Return [x, y] of the center of cell containing provided text 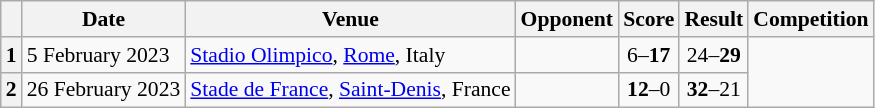
24–29 [714, 55]
26 February 2023 [104, 90]
Competition [810, 19]
Venue [350, 19]
2 [12, 90]
Stadio Olimpico, Rome, Italy [350, 55]
5 February 2023 [104, 55]
Opponent [568, 19]
Score [648, 19]
Result [714, 19]
Date [104, 19]
1 [12, 55]
Stade de France, Saint-Denis, France [350, 90]
12–0 [648, 90]
32–21 [714, 90]
6–17 [648, 55]
